Identify which cell holds the provided text, then report its (X, Y) central coordinate. 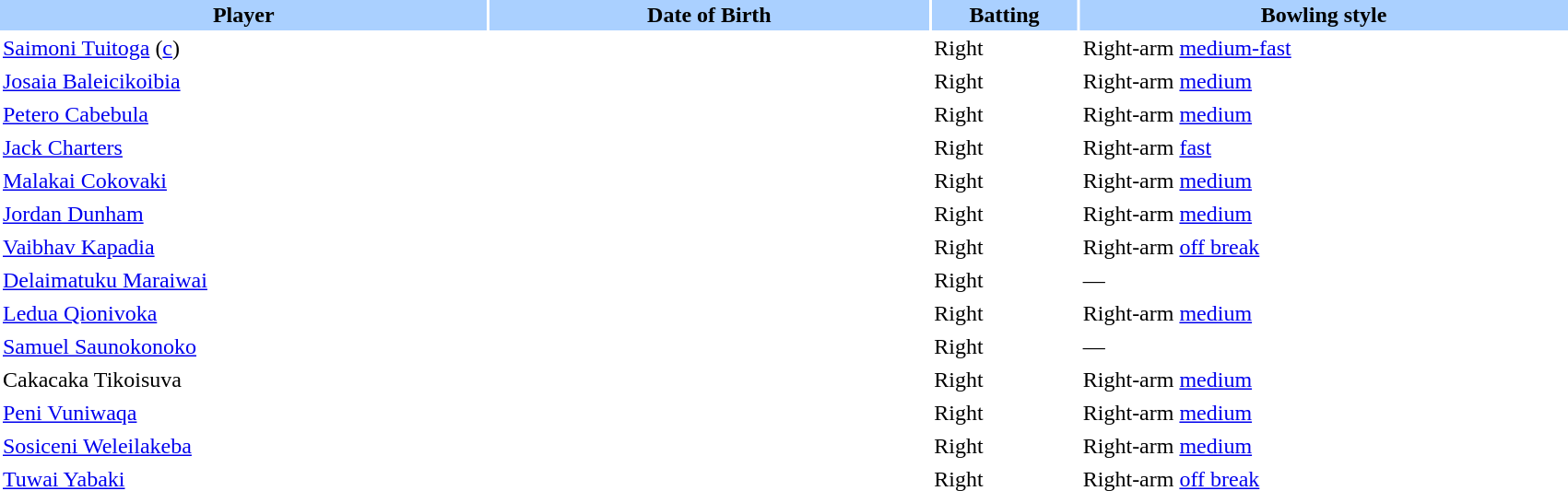
Bowling style (1324, 15)
Sosiceni Weleilakeba (243, 446)
Samuel Saunokonoko (243, 346)
Malakai Cokovaki (243, 181)
Ledua Qionivoka (243, 313)
Batting (1005, 15)
Player (243, 15)
Right-arm off break (1324, 247)
Delaimatuku Maraiwai (243, 280)
Jordan Dunham (243, 214)
Cakacaka Tikoisuva (243, 380)
Peni Vuniwaqa (243, 413)
Jack Charters (243, 147)
Date of Birth (710, 15)
Saimoni Tuitoga (c) (243, 48)
Petero Cabebula (243, 114)
Vaibhav Kapadia (243, 247)
Right-arm fast (1324, 147)
Right-arm medium-fast (1324, 48)
Josaia Baleicikoibia (243, 81)
